Extract the (x, y) coordinate from the center of the cell holding the provided text.  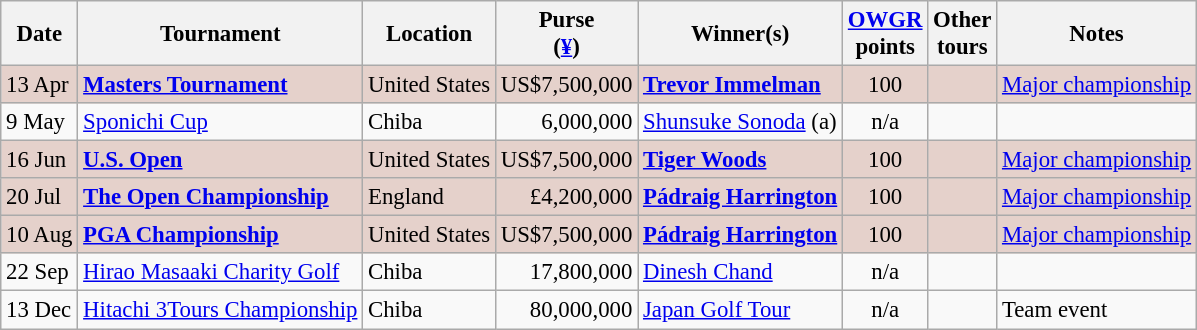
PGA Championship (220, 235)
Hirao Masaaki Charity Golf (220, 273)
10 Aug (40, 235)
6,000,000 (566, 122)
Team event (1097, 310)
Hitachi 3Tours Championship (220, 310)
17,800,000 (566, 273)
Dinesh Chand (740, 273)
Shunsuke Sonoda (a) (740, 122)
16 Jun (40, 160)
9 May (40, 122)
Notes (1097, 34)
Winner(s) (740, 34)
Purse(¥) (566, 34)
The Open Championship (220, 197)
22 Sep (40, 273)
U.S. Open (220, 160)
Tiger Woods (740, 160)
Location (430, 34)
Tournament (220, 34)
13 Apr (40, 85)
13 Dec (40, 310)
80,000,000 (566, 310)
Othertours (962, 34)
Date (40, 34)
Trevor Immelman (740, 85)
Masters Tournament (220, 85)
OWGRpoints (886, 34)
Japan Golf Tour (740, 310)
£4,200,000 (566, 197)
England (430, 197)
Sponichi Cup (220, 122)
20 Jul (40, 197)
